From the cell containing the given text, extract its center point as (X, Y) coordinate. 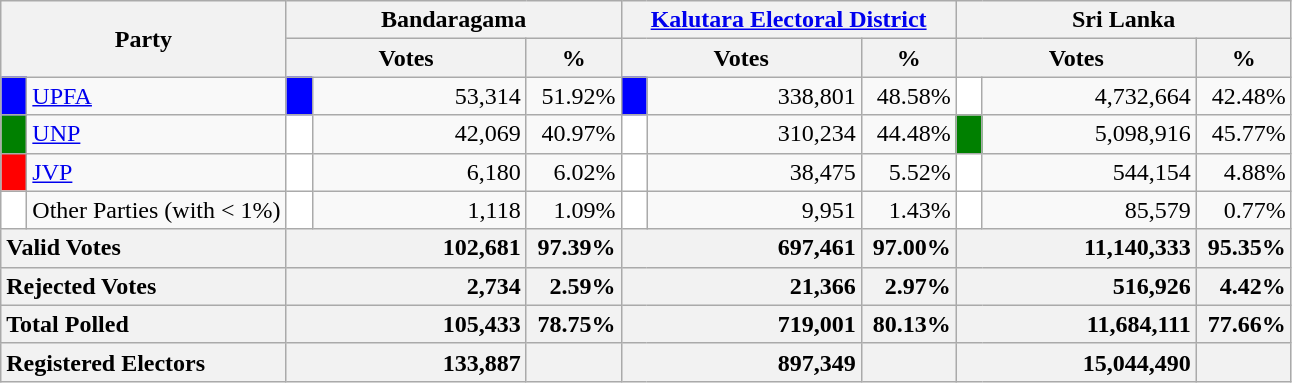
15,044,490 (1076, 362)
2.97% (908, 286)
95.35% (1244, 248)
5,098,916 (1089, 134)
4.88% (1244, 172)
Valid Votes (144, 248)
UNP (156, 134)
Rejected Votes (144, 286)
5.52% (908, 172)
516,926 (1076, 286)
53,314 (419, 96)
6.02% (574, 172)
338,801 (754, 96)
51.92% (574, 96)
1.43% (908, 210)
97.00% (908, 248)
Registered Electors (144, 362)
38,475 (754, 172)
544,154 (1089, 172)
4,732,664 (1089, 96)
Bandaragama (454, 20)
40.97% (574, 134)
Other Parties (with < 1%) (156, 210)
JVP (156, 172)
48.58% (908, 96)
UPFA (156, 96)
45.77% (1244, 134)
Sri Lanka (1124, 20)
897,349 (741, 362)
80.13% (908, 324)
77.66% (1244, 324)
85,579 (1089, 210)
Total Polled (144, 324)
44.48% (908, 134)
6,180 (419, 172)
9,951 (754, 210)
2,734 (406, 286)
11,140,333 (1076, 248)
11,684,111 (1076, 324)
4.42% (1244, 286)
97.39% (574, 248)
42,069 (419, 134)
0.77% (1244, 210)
719,001 (741, 324)
21,366 (741, 286)
310,234 (754, 134)
1,118 (419, 210)
105,433 (406, 324)
102,681 (406, 248)
133,887 (406, 362)
697,461 (741, 248)
Kalutara Electoral District (788, 20)
42.48% (1244, 96)
1.09% (574, 210)
78.75% (574, 324)
Party (144, 39)
2.59% (574, 286)
